Search for the cell housing the specified text and yield its (X, Y) center coordinate. 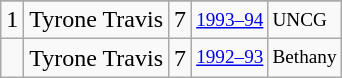
1992–93 (230, 58)
1 (12, 20)
UNCG (304, 20)
1993–94 (230, 20)
Bethany (304, 58)
